Return the (x, y) coordinate for the center point of the cell that contains the specified text.  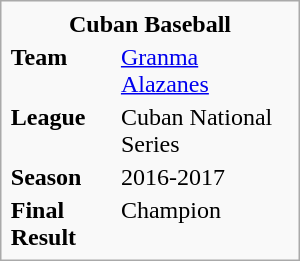
Cuban Baseball (150, 24)
2016-2017 (204, 177)
Season (62, 177)
Champion (204, 224)
Team (62, 70)
League (62, 130)
Granma Alazanes (204, 70)
Cuban National Series (204, 130)
Final Result (62, 224)
